Detect which cell encompasses the target text, then output its [x, y] center coordinate. 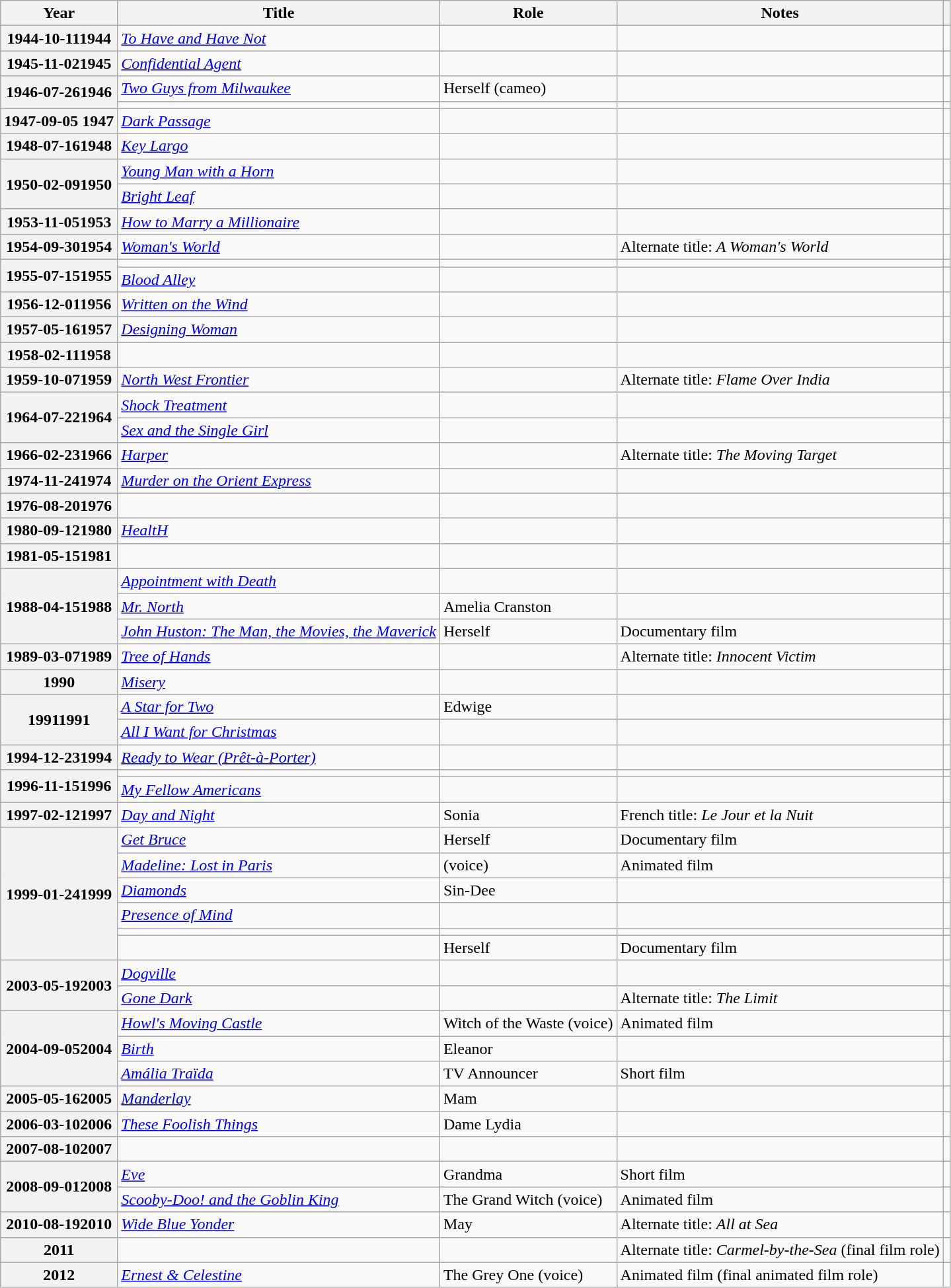
2005-05-162005 [59, 1099]
Ernest & Celestine [279, 1275]
2006-03-102006 [59, 1124]
Year [59, 13]
2004-09-052004 [59, 1048]
Notes [780, 13]
Confidential Agent [279, 63]
Key Largo [279, 146]
Young Man with a Horn [279, 171]
1976-08-201976 [59, 506]
Dame Lydia [528, 1124]
1956-12-011956 [59, 305]
Sex and the Single Girl [279, 430]
1944-10-111944 [59, 38]
1999-01-241999 [59, 893]
1953-11-051953 [59, 221]
Eleanor [528, 1049]
Ready to Wear (Prêt-à-Porter) [279, 757]
1966-02-231966 [59, 455]
2008-09-012008 [59, 1187]
Blood Alley [279, 280]
1990 [59, 681]
1957-05-161957 [59, 330]
Alternate title: Flame Over India [780, 380]
Alternate title: Carmel-by-the-Sea (final film role) [780, 1250]
19911991 [59, 720]
1964-07-221964 [59, 418]
Witch of the Waste (voice) [528, 1023]
Wide Blue Yonder [279, 1225]
Dogville [279, 973]
1958-02-111958 [59, 355]
North West Frontier [279, 380]
Gone Dark [279, 998]
Eve [279, 1174]
1974-11-241974 [59, 480]
Alternate title: All at Sea [780, 1225]
Designing Woman [279, 330]
1988-04-151988 [59, 606]
Murder on the Orient Express [279, 480]
1996-11-151996 [59, 786]
Scooby-Doo! and the Goblin King [279, 1199]
1994-12-231994 [59, 757]
Grandma [528, 1174]
Alternate title: The Moving Target [780, 455]
Appointment with Death [279, 581]
2003-05-192003 [59, 985]
To Have and Have Not [279, 38]
1997-02-121997 [59, 815]
Alternate title: Innocent Victim [780, 656]
Animated film (final animated film role) [780, 1275]
Dark Passage [279, 121]
1955-07-151955 [59, 275]
The Grand Witch (voice) [528, 1199]
(voice) [528, 865]
Role [528, 13]
May [528, 1225]
1946-07-261946 [59, 93]
Written on the Wind [279, 305]
Sin-Dee [528, 890]
My Fellow Americans [279, 790]
The Grey One (voice) [528, 1275]
Mr. North [279, 606]
How to Marry a Millionaire [279, 221]
1981-05-151981 [59, 556]
Bright Leaf [279, 196]
Alternate title: A Woman's World [780, 246]
Shock Treatment [279, 405]
Two Guys from Milwaukee [279, 89]
1980-09-121980 [59, 531]
Title [279, 13]
Sonia [528, 815]
1989-03-071989 [59, 656]
Woman's World [279, 246]
All I Want for Christmas [279, 732]
Birth [279, 1049]
French title: Le Jour et la Nuit [780, 815]
2011 [59, 1250]
These Foolish Things [279, 1124]
Day and Night [279, 815]
1959-10-071959 [59, 380]
Madeline: Lost in Paris [279, 865]
2012 [59, 1275]
Howl's Moving Castle [279, 1023]
Herself (cameo) [528, 89]
Presence of Mind [279, 915]
1948-07-161948 [59, 146]
Misery [279, 681]
1947-09-05 1947 [59, 121]
2007-08-102007 [59, 1149]
A Star for Two [279, 707]
Alternate title: The Limit [780, 998]
2010-08-192010 [59, 1225]
Manderlay [279, 1099]
1945-11-021945 [59, 63]
1954-09-301954 [59, 246]
1950-02-091950 [59, 184]
Edwige [528, 707]
HealtH [279, 531]
John Huston: The Man, the Movies, the Maverick [279, 631]
TV Announcer [528, 1074]
Diamonds [279, 890]
Get Bruce [279, 840]
Tree of Hands [279, 656]
Mam [528, 1099]
Harper [279, 455]
Amelia Cranston [528, 606]
Amália Traïda [279, 1074]
